Provide the (x, y) coordinate of the cell's center where the given text is located.  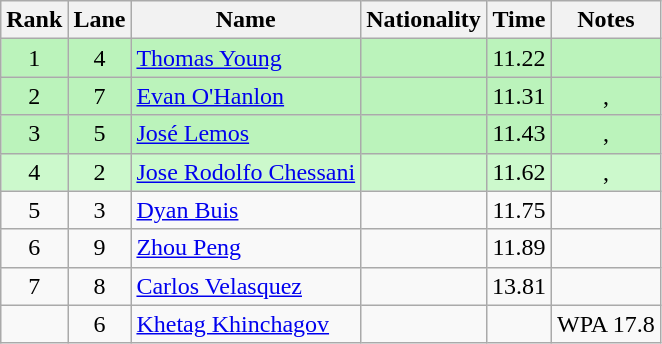
11.43 (518, 134)
9 (100, 248)
Jose Rodolfo Chessani (246, 172)
Notes (606, 20)
13.81 (518, 286)
Carlos Velasquez (246, 286)
Khetag Khinchagov (246, 324)
WPA 17.8 (606, 324)
11.31 (518, 96)
1 (34, 58)
Time (518, 20)
Evan O'Hanlon (246, 96)
Rank (34, 20)
Dyan Buis (246, 210)
Nationality (424, 20)
Thomas Young (246, 58)
Lane (100, 20)
11.75 (518, 210)
11.62 (518, 172)
11.89 (518, 248)
8 (100, 286)
11.22 (518, 58)
Zhou Peng (246, 248)
José Lemos (246, 134)
Name (246, 20)
